Output the [X, Y] coordinate of the center of the cell containing the given text.  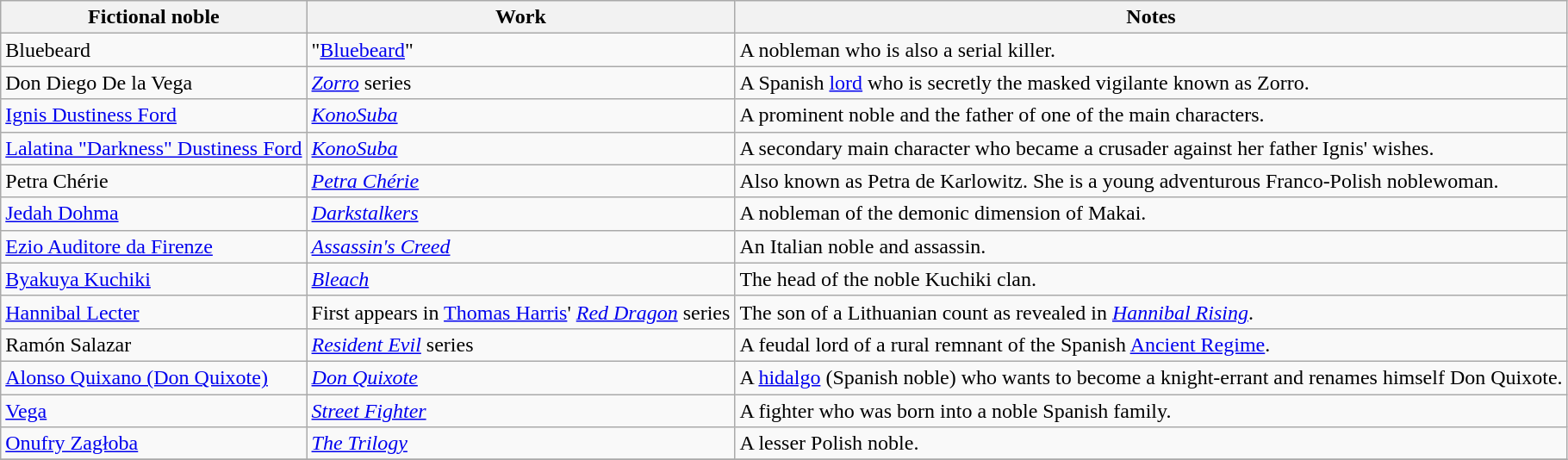
Byakuya Kuchiki [153, 279]
A lesser Polish noble. [1151, 444]
Alonso Quixano (Don Quixote) [153, 377]
Don Diego De la Vega [153, 83]
Ezio Auditore da Firenze [153, 246]
"Bluebeard" [520, 50]
Work [520, 17]
A Spanish lord who is secretly the masked vigilante known as Zorro. [1151, 83]
Hannibal Lecter [153, 312]
A hidalgo (Spanish noble) who wants to become a knight-errant and renames himself Don Quixote. [1151, 377]
A feudal lord of a rural remnant of the Spanish Ancient Regime. [1151, 345]
The Trilogy [520, 444]
Don Quixote [520, 377]
Bluebeard [153, 50]
A fighter who was born into a noble Spanish family. [1151, 411]
Assassin's Creed [520, 246]
Ramón Salazar [153, 345]
An Italian noble and assassin. [1151, 246]
Fictional noble [153, 17]
A nobleman of the demonic dimension of Makai. [1151, 214]
Street Fighter [520, 411]
Lalatina "Darkness" Dustiness Ford [153, 148]
A secondary main character who became a crusader against her father Ignis' wishes. [1151, 148]
Notes [1151, 17]
Vega [153, 411]
A prominent noble and the father of one of the main characters. [1151, 115]
Onufry Zagłoba [153, 444]
First appears in Thomas Harris' Red Dragon series [520, 312]
Zorro series [520, 83]
Bleach [520, 279]
Ignis Dustiness Ford [153, 115]
The son of a Lithuanian count as revealed in Hannibal Rising. [1151, 312]
Resident Evil series [520, 345]
Darkstalkers [520, 214]
The head of the noble Kuchiki clan. [1151, 279]
Jedah Dohma [153, 214]
A nobleman who is also a serial killer. [1151, 50]
Also known as Petra de Karlowitz. She is a young adventurous Franco-Polish noblewoman. [1151, 181]
